Determine the [x, y] coordinate at the center of the cell enclosing the given text.  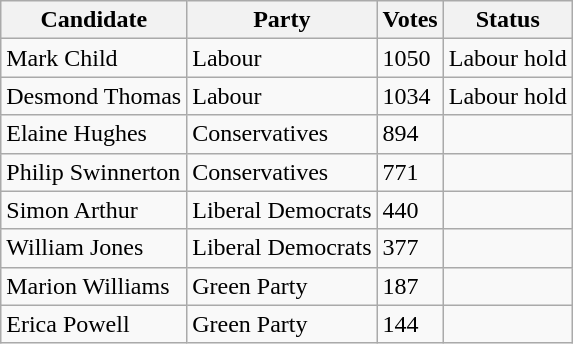
Votes [410, 20]
Party [282, 20]
Erica Powell [94, 324]
377 [410, 248]
144 [410, 324]
440 [410, 210]
Elaine Hughes [94, 134]
187 [410, 286]
771 [410, 172]
Philip Swinnerton [94, 172]
1034 [410, 96]
Status [508, 20]
Candidate [94, 20]
William Jones [94, 248]
Desmond Thomas [94, 96]
Marion Williams [94, 286]
1050 [410, 58]
Simon Arthur [94, 210]
Mark Child [94, 58]
894 [410, 134]
